Capture the cell that displays the provided text and extract its (X, Y) central coordinate. 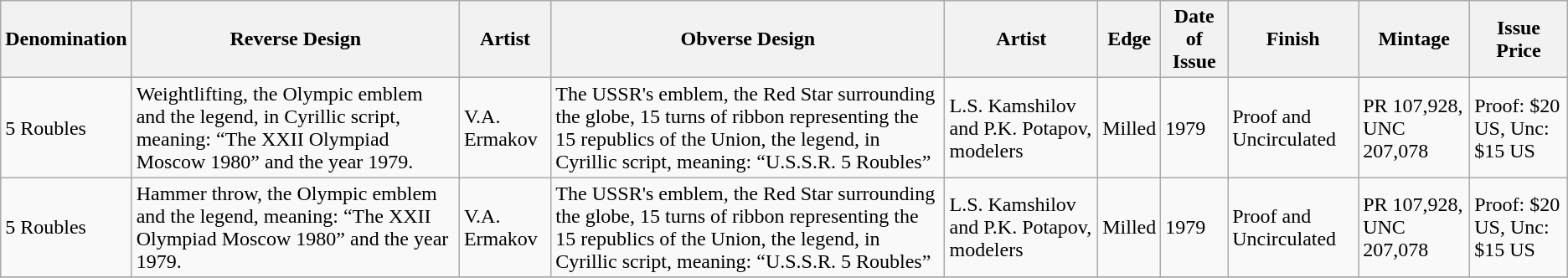
Date of Issue (1194, 39)
Reverse Design (295, 39)
Finish (1293, 39)
Hammer throw, the Olympic emblem and the legend, meaning: “The XXII Olympiad Moscow 1980” and the year 1979. (295, 228)
Weightlifting, the Olympic emblem and the legend, in Cyrillic script, meaning: “The XXII Olympiad Moscow 1980” and the year 1979. (295, 127)
Obverse Design (748, 39)
Edge (1129, 39)
Denomination (66, 39)
Issue Price (1519, 39)
Mintage (1414, 39)
